Scan for the cell matching the given text and deliver its [x, y] coordinate at center. 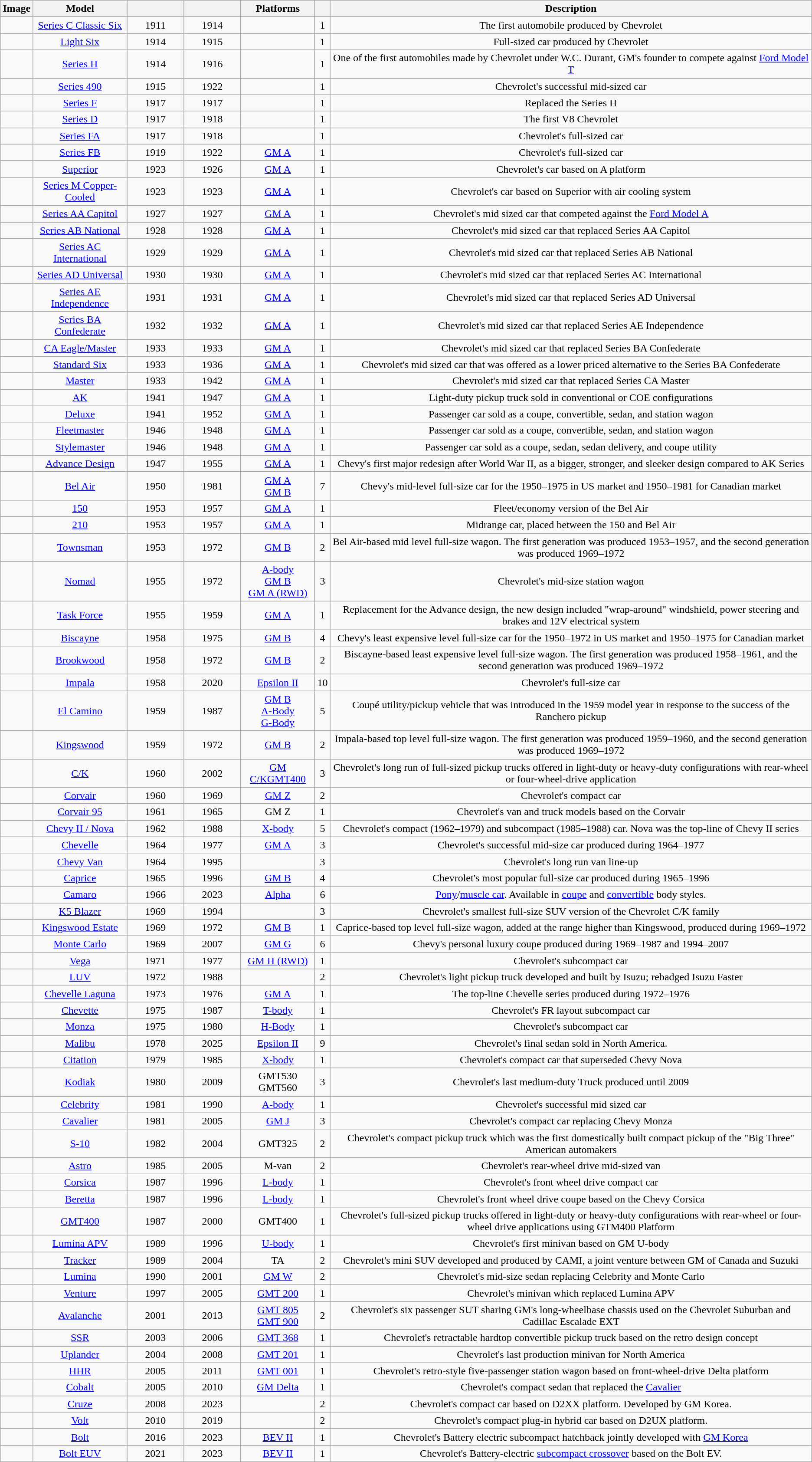
Chevrolet's compact pickup truck which was the first domestically built compact pickup of the "Big Three" American automakers [571, 1143]
TA [278, 1260]
Lumina APV [80, 1244]
2019 [213, 1420]
Monte Carlo [80, 944]
Light-duty pickup truck sold in conventional or COE configurations [571, 398]
T-body [278, 1010]
One of the first automobiles made by Chevrolet under W.C. Durant, GM's founder to compete against Ford Model T [571, 64]
GMT 368 [278, 1338]
Chevrolet's compact car that superseded Chevy Nova [571, 1060]
HHR [80, 1371]
1952 [213, 414]
Brookwood [80, 660]
Chevrolet's full-size car [571, 683]
Chevrolet's final sedan sold in North America. [571, 1043]
Chevy's mid-level full-size car for the 1950–1975 in US market and 1950–1981 for Canadian market [571, 486]
Chevrolet's front wheel drive compact car [571, 1182]
Replacement for the Advance design, the new design included "wrap-around" windshield, power steering and brakes and 12V electrical system [571, 615]
Malibu [80, 1043]
Townsman [80, 547]
Caprice [80, 878]
M-van [278, 1166]
1976 [213, 994]
150 [80, 508]
Celebrity [80, 1104]
Uplander [80, 1354]
GMT 001 [278, 1371]
GM AGM B [278, 486]
Chevelle [80, 845]
Chevrolet's mid-size sedan replacing Celebrity and Monte Carlo [571, 1277]
Series AB National [80, 230]
Chevrolet's compact car [571, 795]
Bolt EUV [80, 1453]
2006 [213, 1338]
1962 [155, 828]
1916 [213, 64]
Series AD Universal [80, 275]
A-bodyGM BGM A (RWD) [278, 582]
GMT325 [278, 1143]
Series M Copper-Cooled [80, 191]
Chevrolet's car based on Superior with air cooling system [571, 191]
Series F [80, 103]
Chevrolet's compact sedan that replaced the Cavalier [571, 1387]
Task Force [80, 615]
Midrange car, placed between the 150 and Bel Air [571, 525]
Image [16, 9]
2003 [155, 1338]
Series AE Independence [80, 298]
Bel Air [80, 486]
Chevrolet's most popular full-size car produced during 1965–1996 [571, 878]
Chevrolet's last production minivan for North America [571, 1354]
Chevrolet's first minivan based on GM U-body [571, 1244]
Chevy II / Nova [80, 828]
Chevrolet's mid sized car that replaced Series BA Confederate [571, 348]
GMT 201 [278, 1354]
GM BA-BodyG-Body [278, 711]
Cobalt [80, 1387]
Volt [80, 1420]
2016 [155, 1437]
Chevrolet's front wheel drive coupe based on the Chevy Corsica [571, 1199]
Kingswood [80, 745]
K5 Blazer [80, 911]
Chevrolet's compact car replacing Chevy Monza [571, 1121]
Chevrolet's compact plug-in hybrid car based on D2UX platform. [571, 1420]
El Camino [80, 711]
1936 [213, 365]
Description [571, 9]
Chevrolet's car based on A platform [571, 169]
Chevrolet's mid sized car that competed against the Ford Model A [571, 214]
Chevrolet's mid sized car that replaced Series AC International [571, 275]
Platforms [278, 9]
Standard Six [80, 365]
GM W [278, 1277]
1950 [155, 486]
GMT530GMT560 [278, 1082]
Chevrolet's FR layout subcompact car [571, 1010]
Camaro [80, 894]
Nomad [80, 582]
Chevrolet's van and truck models based on the Corvair [571, 812]
Venture [80, 1293]
1979 [155, 1060]
Pony/muscle car. Available in coupe and convertible body styles. [571, 894]
Chevrolet's mid sized car that replaced Series CA Master [571, 381]
1978 [155, 1043]
Stylemaster [80, 447]
1997 [155, 1293]
9 [323, 1043]
Corvair 95 [80, 812]
Vega [80, 961]
GM J [278, 1121]
Chevrolet's rear-wheel drive mid-sized van [571, 1166]
Beretta [80, 1199]
Series H [80, 64]
Alpha [278, 894]
Chevrolet's mid sized car that replaced Series AA Capitol [571, 230]
7 [323, 486]
Series C Classic Six [80, 25]
2009 [213, 1082]
Avalanche [80, 1316]
Lumina [80, 1277]
2002 [213, 773]
Chevrolet's mid sized car that was offered as a lower priced alternative to the Series BA Confederate [571, 365]
The first automobile produced by Chevrolet [571, 25]
1919 [155, 152]
1995 [213, 861]
Chevrolet's last medium-duty Truck produced until 2009 [571, 1082]
1994 [213, 911]
Chevrolet's Battery electric subcompact hatchback jointly developed with GM Korea [571, 1437]
Chevrolet's mid sized car that replaced Series AE Independence [571, 325]
Corvair [80, 795]
Biscayne-based least expensive level full-size wagon. The first generation was produced 1958–1961, and the second generation was produced 1969–1972 [571, 660]
1982 [155, 1143]
1961 [155, 812]
Chevrolet's successful mid-sized car [571, 86]
AK [80, 398]
Biscayne [80, 638]
Chevrolet's light pickup truck developed and built by Isuzu; rebadged Isuzu Faster [571, 977]
Chevy's least expensive level full-size car for the 1950–1972 in US market and 1950–1975 for Canadian market [571, 638]
2013 [213, 1316]
Tracker [80, 1260]
Kingswood Estate [80, 928]
Corsica [80, 1182]
Chevrolet's mid sized car that replaced Series AB National [571, 253]
Full-sized car produced by Chevrolet [571, 42]
Bel Air-based mid level full-size wagon. The first generation was produced 1953–1957, and the second generation was produced 1969–1972 [571, 547]
GMT 805GMT 900 [278, 1316]
Fleetmaster [80, 430]
Series D [80, 119]
GM Delta [278, 1387]
Impala [80, 683]
C/K [80, 773]
2021 [155, 1453]
Chevrolet's compact (1962–1979) and subcompact (1985–1988) car. Nova was the top-line of Chevy II series [571, 828]
GM G [278, 944]
Chevelle Laguna [80, 994]
Chevrolet's successful mid sized car [571, 1104]
Series 490 [80, 86]
Kodiak [80, 1082]
Fleet/economy version of the Bel Air [571, 508]
Chevrolet's minivan which replaced Lumina APV [571, 1293]
Chevrolet's mid-size station wagon [571, 582]
Impala-based top level full-size wagon. The first generation was produced 1959–1960, and the second generation was produced 1969–1972 [571, 745]
SSR [80, 1338]
Chevrolet's six passenger SUT sharing GM's long-wheelbase chassis used on the Chevrolet Suburban and Cadillac Escalade EXT [571, 1316]
1942 [213, 381]
Chevrolet's mid sized car that replaced Series AD Universal [571, 298]
Chevrolet's smallest full-size SUV version of the Chevrolet C/K family [571, 911]
1911 [155, 25]
Light Six [80, 42]
Chevrolet's long run van line-up [571, 861]
1966 [155, 894]
Chevrolet's retractable hardtop convertible pickup truck based on the retro design concept [571, 1338]
Deluxe [80, 414]
2000 [213, 1221]
Chevrolet's retro-style five-passenger station wagon based on front-wheel-drive Delta platform [571, 1371]
Chevrolet's successful mid-size car produced during 1964–1977 [571, 845]
LUV [80, 977]
Superior [80, 169]
GMT 200 [278, 1293]
Model [80, 9]
GM C/KGMT400 [278, 773]
Replaced the Series H [571, 103]
H-Body [278, 1027]
Series BA Confederate [80, 325]
Series AC International [80, 253]
S-10 [80, 1143]
Caprice-based top level full-size wagon, added at the range higher than Kingswood, produced during 1969–1972 [571, 928]
Cavalier [80, 1121]
2020 [213, 683]
Coupé utility/pickup vehicle that was introduced in the 1959 model year in response to the success of the Ranchero pickup [571, 711]
1973 [155, 994]
Chevy's personal luxury coupe produced during 1969–1987 and 1994–2007 [571, 944]
Chevrolet's long run of full-sized pickup trucks offered in light-duty or heavy-duty configurations with rear-wheel or four-wheel-drive application [571, 773]
Chevy Van [80, 861]
1971 [155, 961]
Advance Design [80, 463]
Bolt [80, 1437]
Chevette [80, 1010]
Series AA Capitol [80, 214]
2007 [213, 944]
210 [80, 525]
Series FB [80, 152]
Chevrolet's Battery-electric subcompact crossover based on the Bolt EV. [571, 1453]
Astro [80, 1166]
Series FA [80, 136]
2025 [213, 1043]
The top-line Chevelle series produced during 1972–1976 [571, 994]
2011 [213, 1371]
1926 [213, 169]
Master [80, 381]
Chevrolet's compact car based on D2XX platform. Developed by GM Korea. [571, 1404]
10 [323, 683]
U-body [278, 1244]
GM H (RWD) [278, 961]
Passenger car sold as a coupe, sedan, sedan delivery, and coupe utility [571, 447]
CA Eagle/Master [80, 348]
Cruze [80, 1404]
A-body [278, 1104]
Chevy's first major redesign after World War II, as a bigger, stronger, and sleeker design compared to AK Series [571, 463]
Monza [80, 1027]
The first V8 Chevrolet [571, 119]
Chevrolet's mini SUV developed and produced by CAMI, a joint venture between GM of Canada and Suzuki [571, 1260]
Citation [80, 1060]
